Capture the cell that displays the provided text and extract its [X, Y] central coordinate. 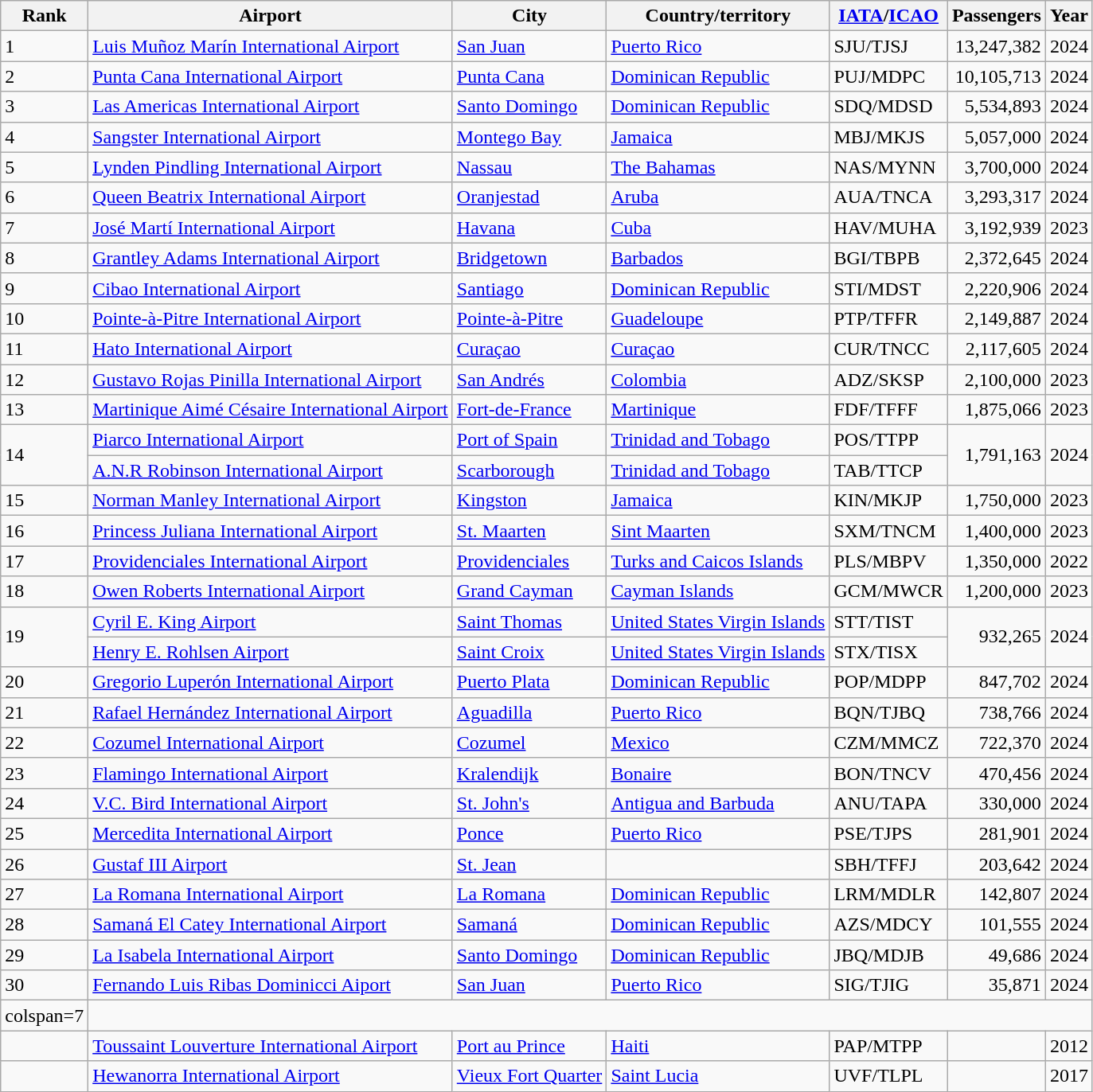
Providenciales International Airport [271, 561]
Gregorio Luperón International Airport [271, 682]
2,117,605 [997, 349]
932,265 [997, 637]
Pointe-à-Pitre [529, 318]
SXM/TNCM [888, 531]
San Andrés [529, 380]
GCM/MWCR [888, 591]
Saint Croix [529, 652]
Cayman Islands [718, 591]
STT/TIST [888, 622]
ADZ/SKSP [888, 380]
Punta Cana International Airport [271, 76]
Bridgetown [529, 258]
Pointe-à-Pitre International Airport [271, 318]
18 [45, 591]
16 [45, 531]
17 [45, 561]
Punta Cana [529, 76]
Providenciales [529, 561]
1,750,000 [997, 501]
5,057,000 [997, 137]
1,350,000 [997, 561]
1 [45, 46]
Bonaire [718, 773]
470,456 [997, 773]
Henry E. Rohlsen Airport [271, 652]
La Isabela International Airport [271, 955]
Barbados [718, 258]
colspan=7 [45, 1016]
Saint Lucia [718, 1076]
30 [45, 985]
11 [45, 349]
24 [45, 803]
12 [45, 380]
Scarborough [529, 470]
BON/TNCV [888, 773]
BQN/TJBQ [888, 712]
25 [45, 833]
Sint Maarten [718, 531]
5 [45, 167]
Piarco International Airport [271, 440]
722,370 [997, 743]
Toussaint Louverture International Airport [271, 1046]
POS/TTPP [888, 440]
Kralendijk [529, 773]
Fort-de-France [529, 410]
PSE/TJPS [888, 833]
Passengers [997, 16]
Martinique Aimé Césaire International Airport [271, 410]
Oranjestad [529, 197]
PLS/MBPV [888, 561]
20 [45, 682]
2,372,645 [997, 258]
7 [45, 228]
LRM/MDLR [888, 895]
101,555 [997, 925]
Country/territory [718, 16]
Gustavo Rojas Pinilla International Airport [271, 380]
Port au Prince [529, 1046]
PTP/TFFR [888, 318]
Cyril E. King Airport [271, 622]
1,791,163 [997, 455]
Hewanorra International Airport [271, 1076]
Aguadilla [529, 712]
TAB/TTCP [888, 470]
3 [45, 107]
21 [45, 712]
19 [45, 637]
CUR/TNCC [888, 349]
IATA/ICAO [888, 16]
JBQ/MDJB [888, 955]
Colombia [718, 380]
2,149,887 [997, 318]
Sangster International Airport [271, 137]
26 [45, 864]
2017 [1068, 1076]
2012 [1068, 1046]
35,871 [997, 985]
Rafael Hernández International Airport [271, 712]
Cozumel International Airport [271, 743]
BGI/TBPB [888, 258]
Vieux Fort Quarter [529, 1076]
UVF/TLPL [888, 1076]
Santiago [529, 288]
Owen Roberts International Airport [271, 591]
142,807 [997, 895]
Rank [45, 16]
St. John's [529, 803]
FDF/TFFF [888, 410]
28 [45, 925]
14 [45, 455]
Havana [529, 228]
738,766 [997, 712]
PUJ/MDPC [888, 76]
23 [45, 773]
Samaná El Catey International Airport [271, 925]
9 [45, 288]
10 [45, 318]
Grand Cayman [529, 591]
Fernando Luis Ribas Dominicci Aiport [271, 985]
A.N.R Robinson International Airport [271, 470]
Turks and Caicos Islands [718, 561]
Norman Manley International Airport [271, 501]
1,200,000 [997, 591]
3,192,939 [997, 228]
Grantley Adams International Airport [271, 258]
203,642 [997, 864]
The Bahamas [718, 167]
AUA/TNCA [888, 197]
Luis Muñoz Marín International Airport [271, 46]
NAS/MYNN [888, 167]
3,293,317 [997, 197]
Year [1068, 16]
10,105,713 [997, 76]
La Romana [529, 895]
Saint Thomas [529, 622]
José Martí International Airport [271, 228]
STX/TISX [888, 652]
KIN/MKJP [888, 501]
6 [45, 197]
847,702 [997, 682]
2,100,000 [997, 380]
Nassau [529, 167]
Queen Beatrix International Airport [271, 197]
Flamingo International Airport [271, 773]
Samaná [529, 925]
4 [45, 137]
22 [45, 743]
Airport [271, 16]
Kingston [529, 501]
SIG/TJIG [888, 985]
Las Americas International Airport [271, 107]
1,400,000 [997, 531]
HAV/MUHA [888, 228]
V.C. Bird International Airport [271, 803]
1,875,066 [997, 410]
Montego Bay [529, 137]
PAP/MTPP [888, 1046]
Cuba [718, 228]
8 [45, 258]
Mexico [718, 743]
Guadeloupe [718, 318]
Puerto Plata [529, 682]
29 [45, 955]
2 [45, 76]
Aruba [718, 197]
Princess Juliana International Airport [271, 531]
15 [45, 501]
13,247,382 [997, 46]
13 [45, 410]
2022 [1068, 561]
AZS/MDCY [888, 925]
Cozumel [529, 743]
SBH/TFFJ [888, 864]
Lynden Pindling International Airport [271, 167]
SDQ/MDSD [888, 107]
5,534,893 [997, 107]
330,000 [997, 803]
ANU/TAPA [888, 803]
St. Jean [529, 864]
Antigua and Barbuda [718, 803]
Hato International Airport [271, 349]
La Romana International Airport [271, 895]
POP/MDPP [888, 682]
27 [45, 895]
2,220,906 [997, 288]
Ponce [529, 833]
CZM/MMCZ [888, 743]
Port of Spain [529, 440]
Martinique [718, 410]
SJU/TJSJ [888, 46]
Cibao International Airport [271, 288]
MBJ/MKJS [888, 137]
Haiti [718, 1046]
St. Maarten [529, 531]
281,901 [997, 833]
Gustaf III Airport [271, 864]
STI/MDST [888, 288]
49,686 [997, 955]
Mercedita International Airport [271, 833]
City [529, 16]
3,700,000 [997, 167]
